Capture the cell that displays the provided text and extract its (x, y) central coordinate. 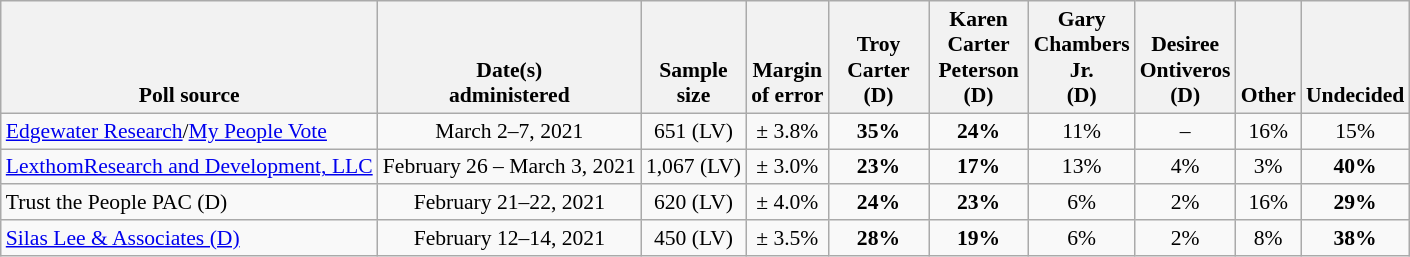
± 4.0% (787, 203)
Samplesize (694, 57)
Trust the People PAC (D) (190, 203)
17% (978, 167)
March 2–7, 2021 (510, 131)
3% (1268, 167)
February 26 – March 3, 2021 (510, 167)
February 12–14, 2021 (510, 238)
Poll source (190, 57)
Date(s)administered (510, 57)
35% (878, 131)
Silas Lee & Associates (D) (190, 238)
28% (878, 238)
KarenCarterPeterson(D) (978, 57)
Undecided (1355, 57)
Edgewater Research/My People Vote (190, 131)
651 (LV) (694, 131)
February 21–22, 2021 (510, 203)
8% (1268, 238)
29% (1355, 203)
Marginof error (787, 57)
620 (LV) (694, 203)
± 3.8% (787, 131)
Other (1268, 57)
GaryChambersJr.(D) (1082, 57)
38% (1355, 238)
1,067 (LV) (694, 167)
13% (1082, 167)
40% (1355, 167)
± 3.0% (787, 167)
4% (1186, 167)
– (1186, 131)
11% (1082, 131)
TroyCarter(D) (878, 57)
450 (LV) (694, 238)
± 3.5% (787, 238)
19% (978, 238)
LexthomResearch and Development, LLC (190, 167)
15% (1355, 131)
DesireeOntiveros(D) (1186, 57)
